Provide the (X, Y) coordinate of the cell's center where the given text is located.  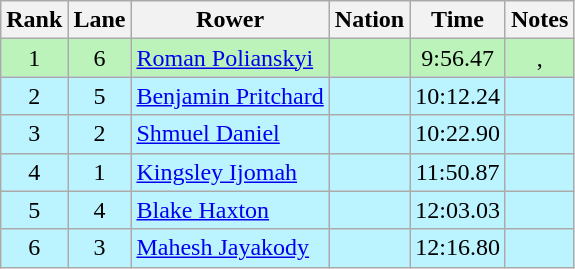
Rank (34, 20)
Kingsley Ijomah (230, 172)
9:56.47 (458, 58)
10:22.90 (458, 134)
12:03.03 (458, 210)
Time (458, 20)
12:16.80 (458, 248)
Rower (230, 20)
11:50.87 (458, 172)
Blake Haxton (230, 210)
, (539, 58)
Roman Polianskyi (230, 58)
Shmuel Daniel (230, 134)
10:12.24 (458, 96)
Mahesh Jayakody (230, 248)
Notes (539, 20)
Lane (100, 20)
Benjamin Pritchard (230, 96)
Nation (369, 20)
